Detect which cell encompasses the target text, then output its (x, y) center coordinate. 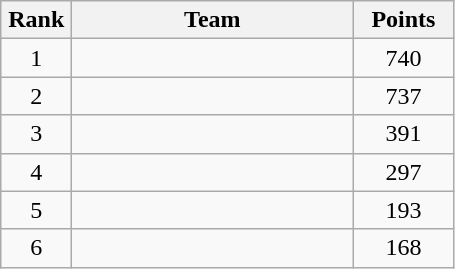
1 (36, 58)
4 (36, 172)
3 (36, 134)
Points (404, 20)
5 (36, 210)
168 (404, 248)
6 (36, 248)
740 (404, 58)
297 (404, 172)
193 (404, 210)
Team (212, 20)
Rank (36, 20)
391 (404, 134)
2 (36, 96)
737 (404, 96)
